Determine the [x, y] coordinate at the center of the cell enclosing the given text.  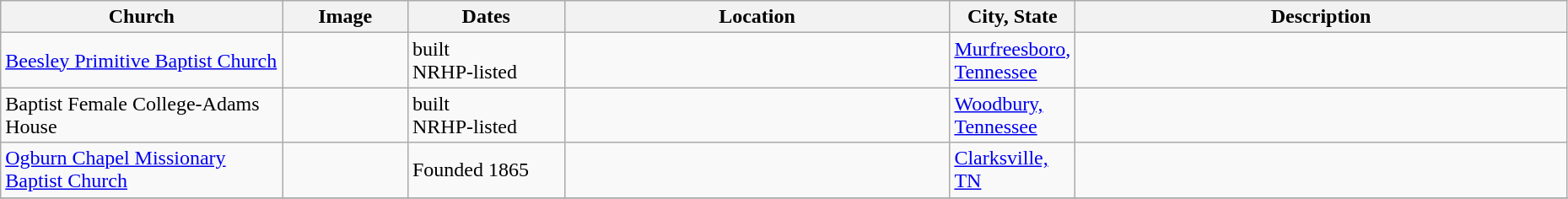
Founded 1865 [486, 170]
Location [757, 17]
Beesley Primitive Baptist Church [142, 61]
Clarksville, TN [1012, 170]
Woodbury, Tennessee [1012, 115]
Image [346, 17]
Description [1321, 17]
Baptist Female College-Adams House [142, 115]
Church [142, 17]
City, State [1012, 17]
Dates [486, 17]
Ogburn Chapel Missionary Baptist Church [142, 170]
Murfreesboro, Tennessee [1012, 61]
